Determine the (x, y) coordinate at the center of the cell enclosing the given text.  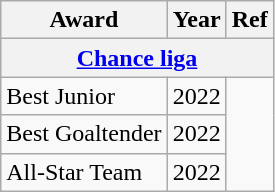
Chance liga (137, 58)
Ref (250, 20)
Award (84, 20)
Best Goaltender (84, 134)
Year (196, 20)
Best Junior (84, 96)
All-Star Team (84, 172)
